Identify which cell holds the provided text, then report its (X, Y) central coordinate. 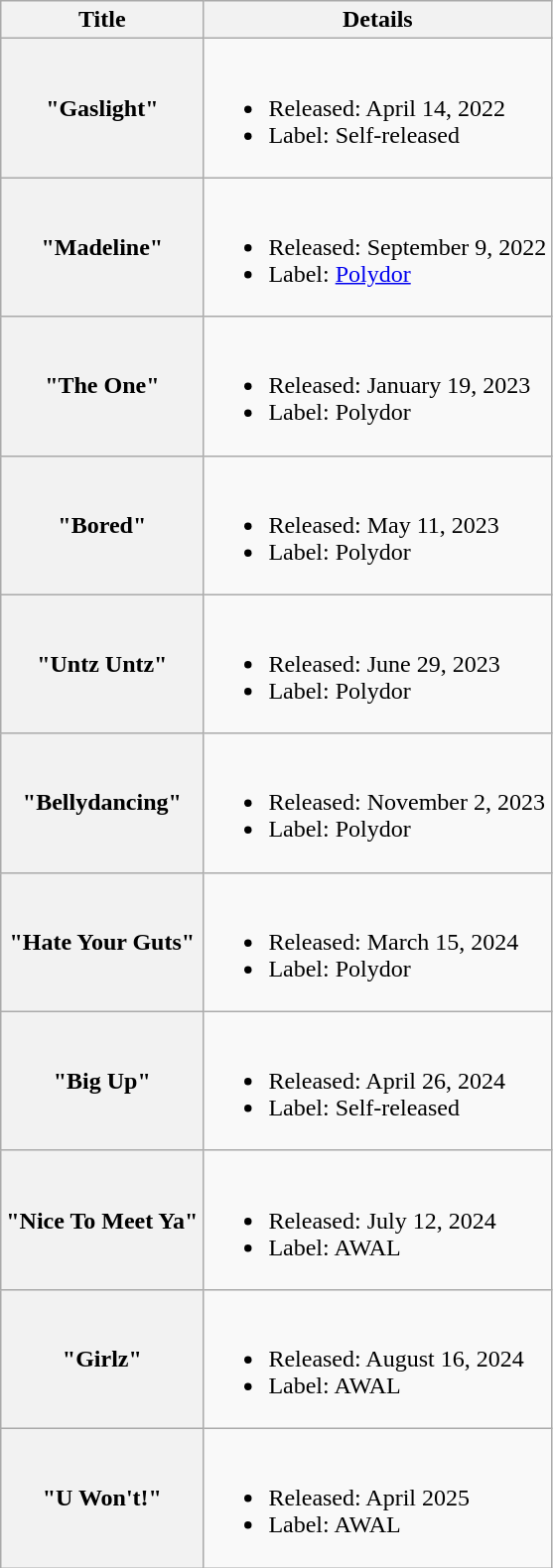
Released: November 2, 2023Label: Polydor (377, 803)
"Nice To Meet Ya" (102, 1220)
Released: April 26, 2024Label: Self-released (377, 1081)
Released: July 12, 2024Label: AWAL (377, 1220)
"The One" (102, 386)
"Untz Untz" (102, 664)
"U Won't!" (102, 1498)
Released: March 15, 2024Label: Polydor (377, 942)
"Bellydancing" (102, 803)
Released: August 16, 2024Label: AWAL (377, 1359)
"Madeline" (102, 247)
Released: May 11, 2023Label: Polydor (377, 525)
Details (377, 20)
Released: January 19, 2023Label: Polydor (377, 386)
Released: June 29, 2023Label: Polydor (377, 664)
Title (102, 20)
Released: September 9, 2022Label: Polydor (377, 247)
"Big Up" (102, 1081)
Released: April 2025Label: AWAL (377, 1498)
"Hate Your Guts" (102, 942)
"Gaslight" (102, 108)
"Girlz" (102, 1359)
Released: April 14, 2022Label: Self-released (377, 108)
"Bored" (102, 525)
